Determine the [x, y] coordinate at the center of the cell enclosing the given text.  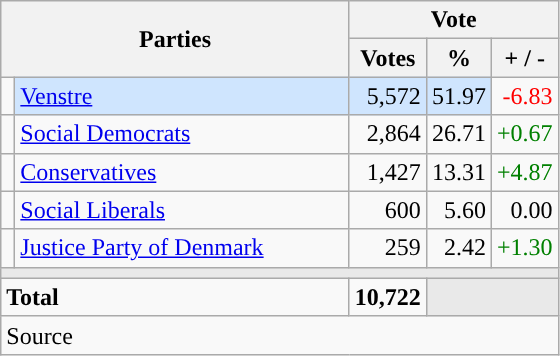
13.31 [458, 172]
Social Liberals [182, 210]
-6.83 [524, 96]
2,864 [388, 134]
2.42 [458, 248]
% [458, 58]
Total [176, 297]
+4.87 [524, 172]
Votes [388, 58]
Venstre [182, 96]
Vote [454, 20]
Source [280, 335]
26.71 [458, 134]
259 [388, 248]
5.60 [458, 210]
Conservatives [182, 172]
Social Democrats [182, 134]
Justice Party of Denmark [182, 248]
600 [388, 210]
+1.30 [524, 248]
1,427 [388, 172]
5,572 [388, 96]
Parties [176, 39]
+ / - [524, 58]
51.97 [458, 96]
+0.67 [524, 134]
10,722 [388, 297]
0.00 [524, 210]
